Detect which cell encompasses the target text, then output its [X, Y] center coordinate. 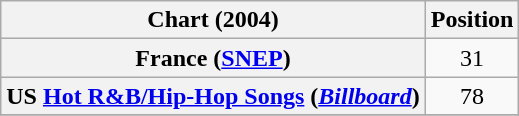
78 [472, 96]
Chart (2004) [213, 20]
France (SNEP) [213, 58]
31 [472, 58]
Position [472, 20]
US Hot R&B/Hip-Hop Songs (Billboard) [213, 96]
